Extract the (x, y) coordinate from the center of the cell holding the provided text.  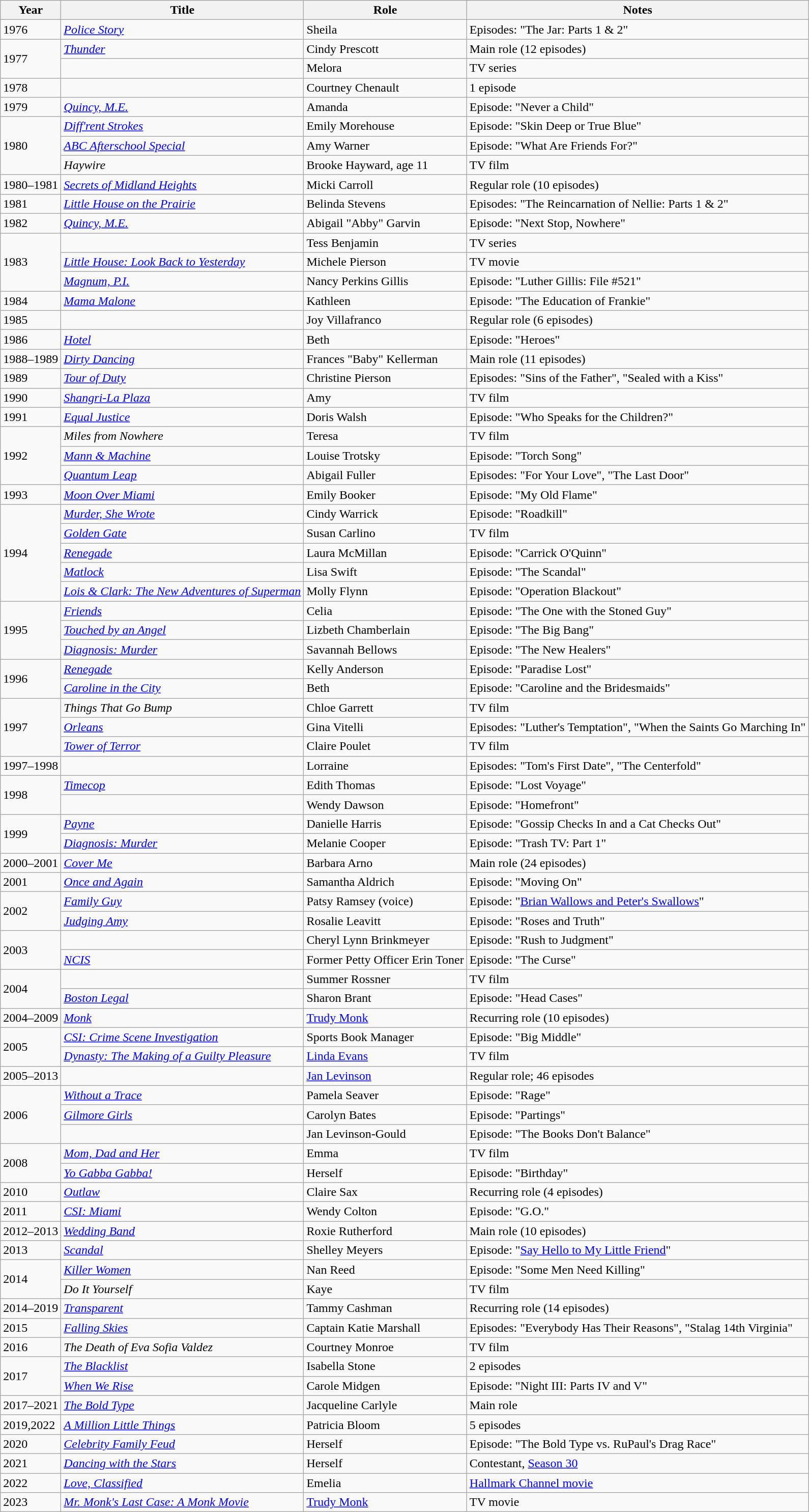
Kathleen (385, 301)
2014–2019 (31, 1308)
Isabella Stone (385, 1366)
Episodes: "Luther's Temptation", "When the Saints Go Marching In" (638, 727)
Edith Thomas (385, 785)
Sharon Brant (385, 998)
Episode: "Rush to Judgment" (638, 940)
Transparent (182, 1308)
Roxie Rutherford (385, 1231)
Shelley Meyers (385, 1250)
Frances "Baby" Kellerman (385, 359)
Little House: Look Back to Yesterday (182, 262)
2022 (31, 1483)
2010 (31, 1192)
Mom, Dad and Her (182, 1153)
Year (31, 10)
2021 (31, 1463)
2016 (31, 1347)
Episode: "Gossip Checks In and a Cat Checks Out" (638, 824)
Melora (385, 68)
Samantha Aldrich (385, 882)
Episodes: "Sins of the Father", "Sealed with a Kiss" (638, 378)
2023 (31, 1502)
1988–1989 (31, 359)
Pamela Seaver (385, 1095)
2004 (31, 989)
2019,2022 (31, 1424)
Episode: "Birthday" (638, 1172)
The Bold Type (182, 1405)
Main role (24 episodes) (638, 863)
2014 (31, 1279)
Molly Flynn (385, 592)
Episode: "Next Stop, Nowhere" (638, 223)
Emma (385, 1153)
Episode: "What Are Friends For?" (638, 146)
Secrets of Midland Heights (182, 184)
Dynasty: The Making of a Guilty Pleasure (182, 1056)
When We Rise (182, 1386)
Michele Pierson (385, 262)
Friends (182, 611)
Episodes: "Everybody Has Their Reasons", "Stalag 14th Virginia" (638, 1328)
Magnum, P.I. (182, 282)
Episodes: "The Jar: Parts 1 & 2" (638, 30)
Episode: "Partings" (638, 1114)
A Million Little Things (182, 1424)
Celia (385, 611)
Episode: "Skin Deep or True Blue" (638, 126)
Episode: "Luther Gillis: File #521" (638, 282)
Episode: "Paradise Lost" (638, 669)
1984 (31, 301)
Episode: "Brian Wallows and Peter's Swallows" (638, 902)
Patsy Ramsey (voice) (385, 902)
Claire Poulet (385, 746)
1990 (31, 398)
Episode: "The Books Don't Balance" (638, 1134)
2015 (31, 1328)
Episode: "The Big Bang" (638, 630)
Tammy Cashman (385, 1308)
Belinda Stevens (385, 204)
Episode: "Operation Blackout" (638, 592)
Miles from Nowhere (182, 436)
Tour of Duty (182, 378)
Episode: "Roadkill" (638, 514)
Jan Levinson (385, 1076)
Jan Levinson-Gould (385, 1134)
2017–2021 (31, 1405)
Orleans (182, 727)
Gina Vitelli (385, 727)
1999 (31, 833)
Golden Gate (182, 533)
2004–2009 (31, 1018)
Role (385, 10)
Main role (12 episodes) (638, 49)
Christine Pierson (385, 378)
Captain Katie Marshall (385, 1328)
Lisa Swift (385, 572)
Sheila (385, 30)
1980–1981 (31, 184)
Episode: "The Bold Type vs. RuPaul's Drag Race" (638, 1444)
Falling Skies (182, 1328)
Courtney Chenault (385, 88)
Linda Evans (385, 1056)
Haywire (182, 165)
Caroline in the City (182, 688)
Dancing with the Stars (182, 1463)
Episode: "The Curse" (638, 960)
Yo Gabba Gabba! (182, 1172)
Teresa (385, 436)
1997–1998 (31, 766)
1992 (31, 456)
Lois & Clark: The New Adventures of Superman (182, 592)
Wendy Dawson (385, 804)
Episode: "Carrick O'Quinn" (638, 552)
Emily Morehouse (385, 126)
Recurring role (14 episodes) (638, 1308)
Abigail Fuller (385, 475)
Police Story (182, 30)
1994 (31, 552)
CSI: Crime Scene Investigation (182, 1037)
Episode: "The One with the Stoned Guy" (638, 611)
1993 (31, 494)
Micki Carroll (385, 184)
1979 (31, 107)
Regular role (6 episodes) (638, 320)
Former Petty Officer Erin Toner (385, 960)
NCIS (182, 960)
Nancy Perkins Gillis (385, 282)
Nan Reed (385, 1270)
The Blacklist (182, 1366)
Abigail "Abby" Garvin (385, 223)
Emelia (385, 1483)
Laura McMillan (385, 552)
Outlaw (182, 1192)
Without a Trace (182, 1095)
Danielle Harris (385, 824)
Diff'rent Strokes (182, 126)
Celebrity Family Feud (182, 1444)
Episode: "My Old Flame" (638, 494)
Kelly Anderson (385, 669)
Chloe Garrett (385, 708)
1995 (31, 630)
Thunder (182, 49)
2002 (31, 911)
Episode: "Caroline and the Bridesmaids" (638, 688)
Episode: "Heroes" (638, 340)
Scandal (182, 1250)
Mann & Machine (182, 456)
Courtney Monroe (385, 1347)
2003 (31, 950)
Sports Book Manager (385, 1037)
1982 (31, 223)
2001 (31, 882)
Moon Over Miami (182, 494)
2013 (31, 1250)
Episode: "Lost Voyage" (638, 785)
Episode: "Roses and Truth" (638, 921)
Contestant, Season 30 (638, 1463)
2008 (31, 1163)
Once and Again (182, 882)
1998 (31, 795)
Lorraine (385, 766)
1976 (31, 30)
Joy Villafranco (385, 320)
Mama Malone (182, 301)
Tess Benjamin (385, 243)
Payne (182, 824)
Episode: "Torch Song" (638, 456)
Murder, She Wrote (182, 514)
Susan Carlino (385, 533)
Episode: "G.O." (638, 1212)
Equal Justice (182, 417)
Main role (10 episodes) (638, 1231)
Amy Warner (385, 146)
Episode: "Night III: Parts IV and V" (638, 1386)
Touched by an Angel (182, 630)
Amanda (385, 107)
Gilmore Girls (182, 1114)
1997 (31, 727)
Episode: "The Education of Frankie" (638, 301)
Main role (638, 1405)
2017 (31, 1376)
Cindy Prescott (385, 49)
Patricia Bloom (385, 1424)
Quantum Leap (182, 475)
Brooke Hayward, age 11 (385, 165)
CSI: Miami (182, 1212)
2011 (31, 1212)
1980 (31, 146)
Claire Sax (385, 1192)
Cindy Warrick (385, 514)
Cover Me (182, 863)
Episode: "Big Middle" (638, 1037)
2005–2013 (31, 1076)
Episode: "Head Cases" (638, 998)
1991 (31, 417)
Killer Women (182, 1270)
2 episodes (638, 1366)
1989 (31, 378)
Little House on the Prairie (182, 204)
Emily Booker (385, 494)
Family Guy (182, 902)
Episode: "Trash TV: Part 1" (638, 843)
Tower of Terror (182, 746)
1986 (31, 340)
ABC Afterschool Special (182, 146)
Episode: "Rage" (638, 1095)
1985 (31, 320)
Summer Rossner (385, 979)
Timecop (182, 785)
Hallmark Channel movie (638, 1483)
Episode: "Say Hello to My Little Friend" (638, 1250)
1978 (31, 88)
Savannah Bellows (385, 650)
Episode: "Never a Child" (638, 107)
Title (182, 10)
Episode: "The New Healers" (638, 650)
Boston Legal (182, 998)
Episode: "Who Speaks for the Children?" (638, 417)
Kaye (385, 1289)
Regular role; 46 episodes (638, 1076)
Doris Walsh (385, 417)
Love, Classified (182, 1483)
1981 (31, 204)
1 episode (638, 88)
Hotel (182, 340)
1977 (31, 59)
Cheryl Lynn Brinkmeyer (385, 940)
The Death of Eva Sofia Valdez (182, 1347)
2012–2013 (31, 1231)
Recurring role (4 episodes) (638, 1192)
Amy (385, 398)
Do It Yourself (182, 1289)
5 episodes (638, 1424)
Carolyn Bates (385, 1114)
Main role (11 episodes) (638, 359)
Regular role (10 episodes) (638, 184)
Dirty Dancing (182, 359)
1983 (31, 262)
Episodes: "Tom's First Date", "The Centerfold" (638, 766)
Lizbeth Chamberlain (385, 630)
2005 (31, 1047)
2006 (31, 1114)
Recurring role (10 episodes) (638, 1018)
Episode: "Moving On" (638, 882)
Episodes: "For Your Love", "The Last Door" (638, 475)
2020 (31, 1444)
Episode: "Some Men Need Killing" (638, 1270)
Mr. Monk's Last Case: A Monk Movie (182, 1502)
Rosalie Leavitt (385, 921)
Melanie Cooper (385, 843)
Jacqueline Carlyle (385, 1405)
Barbara Arno (385, 863)
Wendy Colton (385, 1212)
Things That Go Bump (182, 708)
Wedding Band (182, 1231)
Episode: "The Scandal" (638, 572)
Carole Midgen (385, 1386)
Notes (638, 10)
Episodes: "The Reincarnation of Nellie: Parts 1 & 2" (638, 204)
Judging Amy (182, 921)
1996 (31, 679)
Louise Trotsky (385, 456)
Monk (182, 1018)
Matlock (182, 572)
Episode: "Homefront" (638, 804)
Shangri-La Plaza (182, 398)
2000–2001 (31, 863)
